Determine the [X, Y] coordinate at the center of the cell enclosing the given text.  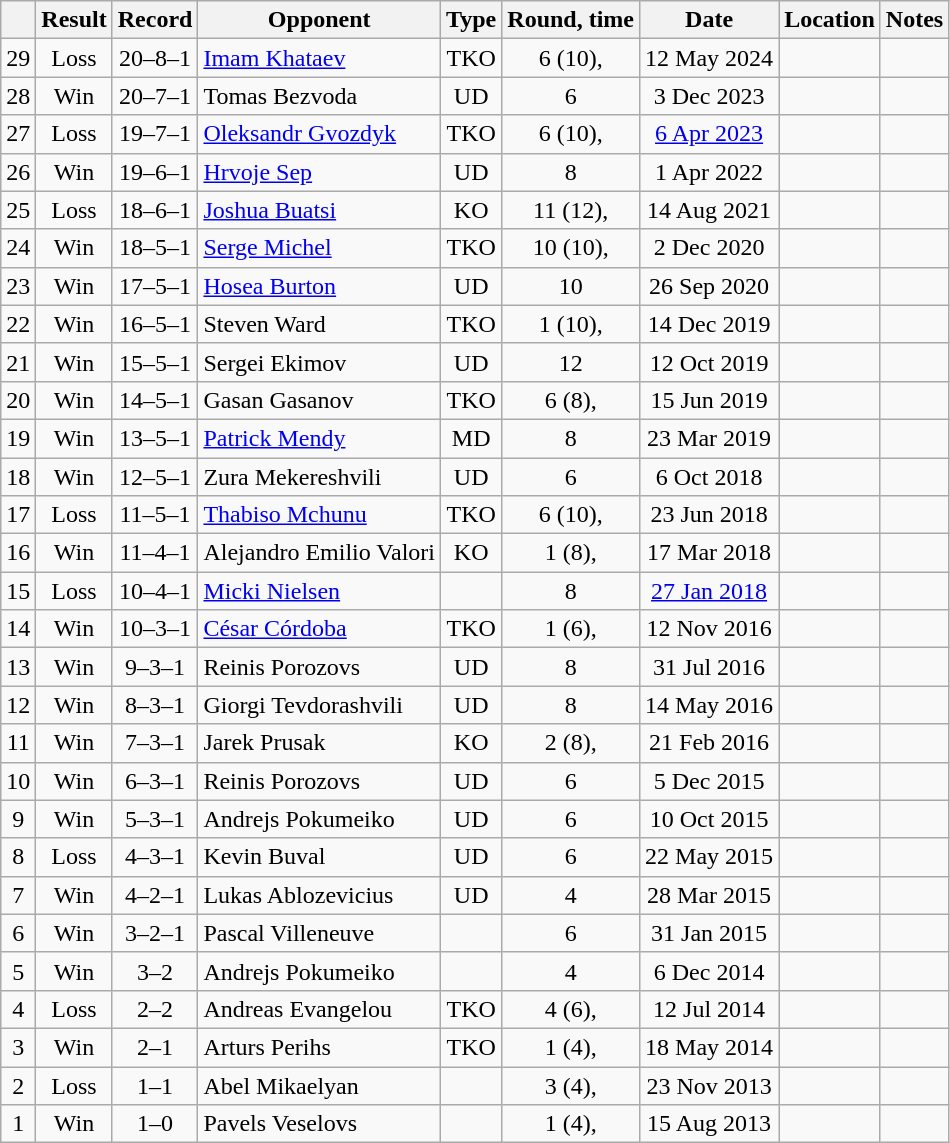
25 [18, 210]
1 Apr 2022 [710, 172]
10 Oct 2015 [710, 819]
10–4–1 [155, 591]
14 May 2016 [710, 705]
14 [18, 629]
18–5–1 [155, 248]
15 Aug 2013 [710, 1124]
Joshua Buatsi [320, 210]
Thabiso Mchunu [320, 515]
Lukas Ablozevicius [320, 895]
Alejandro Emilio Valori [320, 553]
23 Jun 2018 [710, 515]
Jarek Prusak [320, 743]
Kevin Buval [320, 857]
4–2–1 [155, 895]
15–5–1 [155, 362]
Imam Khataev [320, 58]
3 (4), [571, 1085]
Opponent [320, 20]
14 Dec 2019 [710, 324]
12–5–1 [155, 477]
16–5–1 [155, 324]
12 Oct 2019 [710, 362]
11 (12), [571, 210]
28 Mar 2015 [710, 895]
10 (10), [571, 248]
11 [18, 743]
31 Jul 2016 [710, 667]
Giorgi Tevdorashvili [320, 705]
26 [18, 172]
2 [18, 1085]
1–0 [155, 1124]
3–2 [155, 971]
16 [18, 553]
31 Jan 2015 [710, 933]
2–1 [155, 1047]
Patrick Mendy [320, 438]
1 (10), [571, 324]
Andreas Evangelou [320, 1009]
29 [18, 58]
14 Aug 2021 [710, 210]
11–5–1 [155, 515]
10–3–1 [155, 629]
20 [18, 400]
7 [18, 895]
Type [472, 20]
4–3–1 [155, 857]
Location [830, 20]
5–3–1 [155, 819]
19–7–1 [155, 134]
1 [18, 1124]
1 (6), [571, 629]
13 [18, 667]
Oleksandr Gvozdyk [320, 134]
19–6–1 [155, 172]
18–6–1 [155, 210]
4 (6), [571, 1009]
Serge Michel [320, 248]
Round, time [571, 20]
Hosea Burton [320, 286]
3–2–1 [155, 933]
2 (8), [571, 743]
6 Apr 2023 [710, 134]
19 [18, 438]
Arturs Perihs [320, 1047]
11–4–1 [155, 553]
9–3–1 [155, 667]
Pavels Veselovs [320, 1124]
Pascal Villeneuve [320, 933]
24 [18, 248]
2 Dec 2020 [710, 248]
17 [18, 515]
21 [18, 362]
18 May 2014 [710, 1047]
18 [18, 477]
17–5–1 [155, 286]
15 [18, 591]
9 [18, 819]
22 May 2015 [710, 857]
Result [74, 20]
3 [18, 1047]
7–3–1 [155, 743]
12 Jul 2014 [710, 1009]
3 Dec 2023 [710, 96]
Date [710, 20]
6 (8), [571, 400]
Hrvoje Sep [320, 172]
1–1 [155, 1085]
23 Mar 2019 [710, 438]
17 Mar 2018 [710, 553]
27 Jan 2018 [710, 591]
26 Sep 2020 [710, 286]
Record [155, 20]
6–3–1 [155, 781]
21 Feb 2016 [710, 743]
2–2 [155, 1009]
15 Jun 2019 [710, 400]
Notes [914, 20]
Tomas Bezvoda [320, 96]
1 (8), [571, 553]
6 Dec 2014 [710, 971]
20–8–1 [155, 58]
Sergei Ekimov [320, 362]
23 Nov 2013 [710, 1085]
27 [18, 134]
6 Oct 2018 [710, 477]
14–5–1 [155, 400]
8–3–1 [155, 705]
Gasan Gasanov [320, 400]
22 [18, 324]
Abel Mikaelyan [320, 1085]
Steven Ward [320, 324]
28 [18, 96]
MD [472, 438]
23 [18, 286]
Micki Nielsen [320, 591]
20–7–1 [155, 96]
César Córdoba [320, 629]
12 Nov 2016 [710, 629]
5 [18, 971]
5 Dec 2015 [710, 781]
13–5–1 [155, 438]
12 May 2024 [710, 58]
Zura Mekereshvili [320, 477]
